Detect which cell encompasses the target text, then output its (x, y) center coordinate. 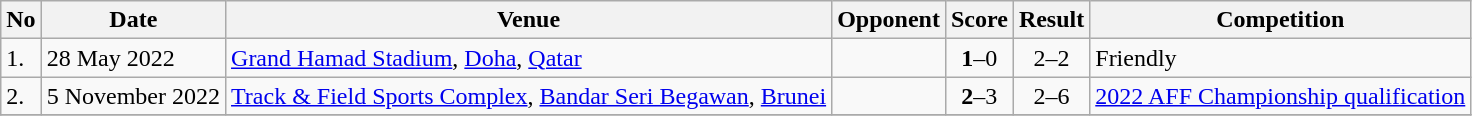
28 May 2022 (133, 58)
1–0 (979, 58)
2–3 (979, 96)
2. (21, 96)
Track & Field Sports Complex, Bandar Seri Begawan, Brunei (529, 96)
Score (979, 20)
Competition (1280, 20)
Opponent (889, 20)
5 November 2022 (133, 96)
2022 AFF Championship qualification (1280, 96)
1. (21, 58)
Grand Hamad Stadium, Doha, Qatar (529, 58)
2–6 (1051, 96)
Friendly (1280, 58)
Venue (529, 20)
Date (133, 20)
No (21, 20)
2–2 (1051, 58)
Result (1051, 20)
